Return (X, Y) of the center of cell containing provided text 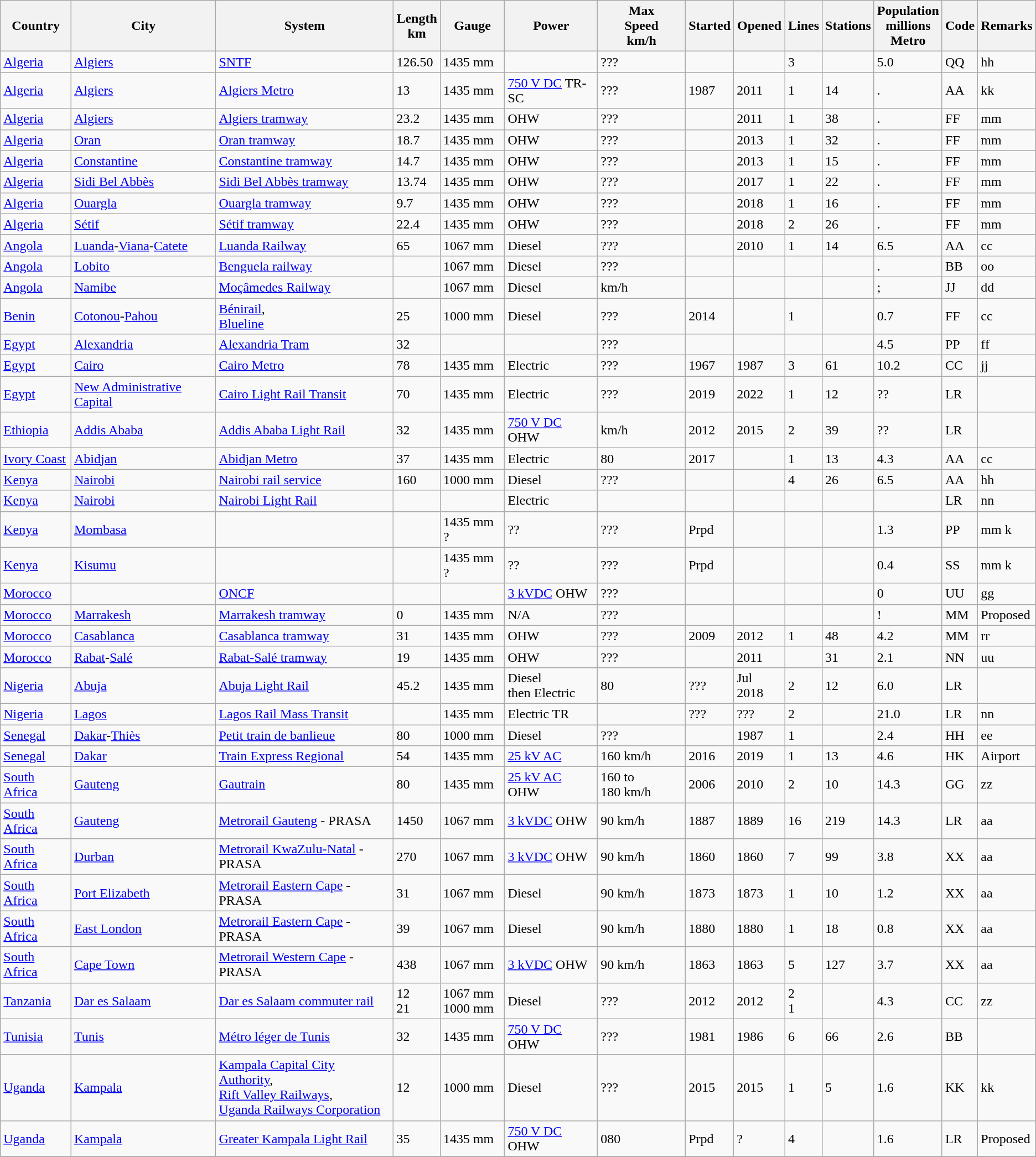
1.2 (908, 893)
Metrorail Gauteng - PRASA (304, 821)
Luanda Railway (304, 245)
14.7 (417, 161)
QQ (960, 62)
12 21 (417, 1000)
N/A (551, 615)
13.74 (417, 182)
Casablanca (143, 636)
1887 (709, 821)
Moçâmedes Railway (304, 287)
750 V DC TR-SC (551, 91)
Sidi Bel Abbès tramway (304, 182)
4.2 (908, 636)
35 (417, 1139)
2022 (759, 394)
Greater Kampala Light Rail (304, 1139)
6 (804, 1037)
18 (848, 928)
21.0 (908, 714)
Cairo Metro (304, 366)
Benin (36, 315)
Métro léger de Tunis (304, 1037)
Benguela railway (304, 266)
Gauge (473, 26)
Marrakesh (143, 615)
SS (960, 565)
9.7 (417, 203)
080 (642, 1139)
jj (1007, 366)
Airport (1007, 756)
Lines (804, 26)
25 kV AC (551, 756)
Metrorail Western Cape - PRASA (304, 965)
3.8 (908, 857)
Kampala Capital City Authority, Rift Valley Railways, Uganda Railways Corporation (304, 1088)
0.7 (908, 315)
Ouargla tramway (304, 203)
160 to 180 km/h (642, 785)
1067 mm 1000 mm (473, 1000)
99 (848, 857)
Opened (759, 26)
66 (848, 1037)
Lagos (143, 714)
5.0 (908, 62)
23.2 (417, 119)
Sétif tramway (304, 224)
61 (848, 366)
Ivory Coast (36, 459)
15 (848, 161)
Cairo (143, 366)
ee (1007, 735)
219 (848, 821)
22.4 (417, 224)
Lobito (143, 266)
Abuja (143, 685)
1889 (759, 821)
10.2 (908, 366)
Constantine (143, 161)
oo (1007, 266)
Ethiopia (36, 430)
Population millions Metro (908, 26)
Oran (143, 140)
2.4 (908, 735)
Abidjan (143, 459)
Metrorail KwaZulu-Natal - PRASA (304, 857)
Tanzania (36, 1000)
Constantine tramway (304, 161)
Tunis (143, 1037)
Dieselthen Electric (551, 685)
2006 (709, 785)
Cape Town (143, 965)
Remarks (1007, 26)
18.7 (417, 140)
2.1 (908, 657)
Rabat-Salé (143, 657)
160 (417, 480)
Petit train de banlieue (304, 735)
System (304, 26)
Algiers tramway (304, 119)
ONCF (304, 594)
70 (417, 394)
Marrakesh tramway (304, 615)
Oran tramway (304, 140)
Dar es Salaam commuter rail (304, 1000)
37 (417, 459)
City (143, 26)
Addis Ababa (143, 430)
New Administrative Capital (143, 394)
Addis Ababa Light Rail (304, 430)
1981 (709, 1037)
126.50 (417, 62)
78 (417, 366)
3.7 (908, 965)
Sidi Bel Abbès (143, 182)
Nairobi Light Rail (304, 501)
25 kV AC OHW (551, 785)
6.0 (908, 685)
uu (1007, 657)
7 (804, 857)
ff (1007, 345)
KK (960, 1088)
127 (848, 965)
4.6 (908, 756)
Dar es Salaam (143, 1000)
Length km (417, 26)
Alexandria Tram (304, 345)
HK (960, 756)
438 (417, 965)
Bénirail, Blueline (304, 315)
Cotonou-Pahou (143, 315)
UU (960, 594)
Power (551, 26)
270 (417, 857)
1.3 (908, 529)
NN (960, 657)
Jul 2018 (759, 685)
Casablanca tramway (304, 636)
1986 (759, 1037)
dd (1007, 287)
Country (36, 26)
2009 (709, 636)
Alexandria (143, 345)
! (908, 615)
0.4 (908, 565)
45.2 (417, 685)
JJ (960, 287)
1450 (417, 821)
22 (848, 182)
Rabat-Salé tramway (304, 657)
Code (960, 26)
Durban (143, 857)
Started (709, 26)
Ouargla (143, 203)
54 (417, 756)
2 1 (804, 1000)
Mombasa (143, 529)
Max Speed km/h (642, 26)
Sétif (143, 224)
2016 (709, 756)
East London (143, 928)
gg (1007, 594)
; (908, 287)
Namibe (143, 287)
GG (960, 785)
48 (848, 636)
Dakar-Thiès (143, 735)
Port Elizabeth (143, 893)
Nairobi rail service (304, 480)
38 (848, 119)
Tunisia (36, 1037)
Algiers Metro (304, 91)
Cairo Light Rail Transit (304, 394)
160 km/h (642, 756)
Abuja Light Rail (304, 685)
Lagos Rail Mass Transit (304, 714)
25 (417, 315)
Stations (848, 26)
65 (417, 245)
Abidjan Metro (304, 459)
0.8 (908, 928)
19 (417, 657)
Kisumu (143, 565)
1967 (709, 366)
Dakar (143, 756)
Train Express Regional (304, 756)
Gautrain (304, 785)
rr (1007, 636)
Electric TR (551, 714)
Luanda-Viana-Catete (143, 245)
SNTF (304, 62)
4.5 (908, 345)
HH (960, 735)
2.6 (908, 1037)
2014 (709, 315)
? (759, 1139)
